For the text-containing cell, return its midpoint in (X, Y) coordinate format. 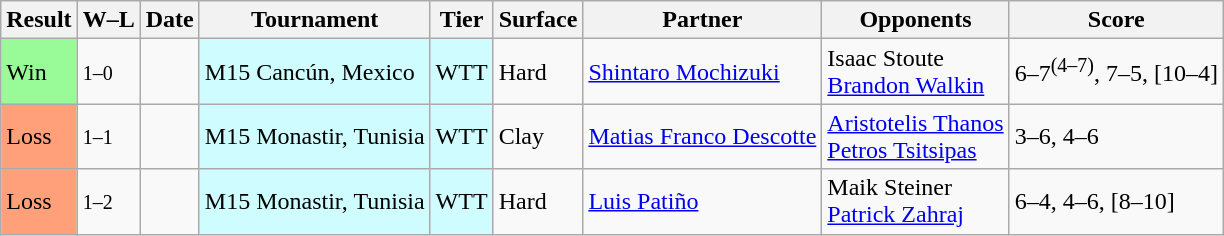
Date (170, 20)
3–6, 4–6 (1116, 136)
Luis Patiño (702, 202)
Partner (702, 20)
Tier (462, 20)
Surface (538, 20)
Result (39, 20)
6–4, 4–6, [8–10] (1116, 202)
W–L (108, 20)
M15 Cancún, Mexico (314, 72)
Tournament (314, 20)
Score (1116, 20)
6–7(4–7), 7–5, [10–4] (1116, 72)
Opponents (916, 20)
Win (39, 72)
1–1 (108, 136)
1–0 (108, 72)
Matias Franco Descotte (702, 136)
Clay (538, 136)
Maik Steiner Patrick Zahraj (916, 202)
Isaac Stoute Brandon Walkin (916, 72)
Aristotelis Thanos Petros Tsitsipas (916, 136)
1–2 (108, 202)
Shintaro Mochizuki (702, 72)
